Extract the [x, y] coordinate from the center of the cell holding the provided text.  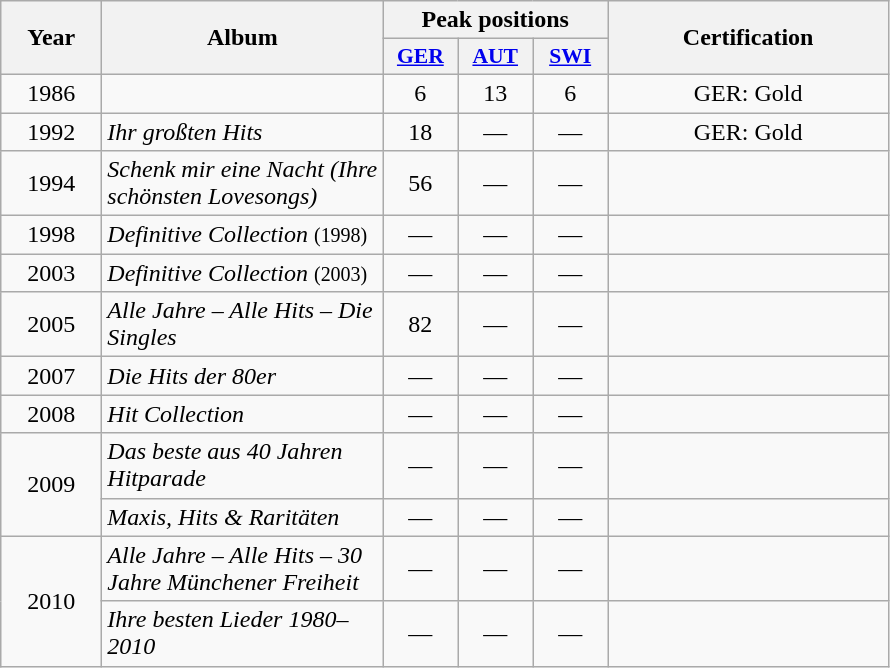
1986 [52, 93]
18 [420, 131]
Hit Collection [242, 414]
1992 [52, 131]
Alle Jahre – Alle Hits – 30 Jahre Münchener Freiheit [242, 568]
2003 [52, 273]
SWI [570, 57]
1994 [52, 184]
Die Hits der 80er [242, 376]
Year [52, 38]
Alle Jahre – Alle Hits – Die Singles [242, 324]
Maxis, Hits & Raritäten [242, 517]
2009 [52, 484]
2005 [52, 324]
Peak positions [496, 20]
13 [496, 93]
Ihr großten Hits [242, 131]
2008 [52, 414]
Schenk mir eine Nacht (Ihre schönsten Lovesongs) [242, 184]
82 [420, 324]
2010 [52, 601]
Album [242, 38]
2007 [52, 376]
Ihre besten Lieder 1980–2010 [242, 634]
1998 [52, 235]
56 [420, 184]
Definitive Collection (1998) [242, 235]
AUT [496, 57]
Definitive Collection (2003) [242, 273]
Certification [748, 38]
GER [420, 57]
Das beste aus 40 Jahren Hitparade [242, 466]
